Detect which cell encompasses the target text, then output its [X, Y] center coordinate. 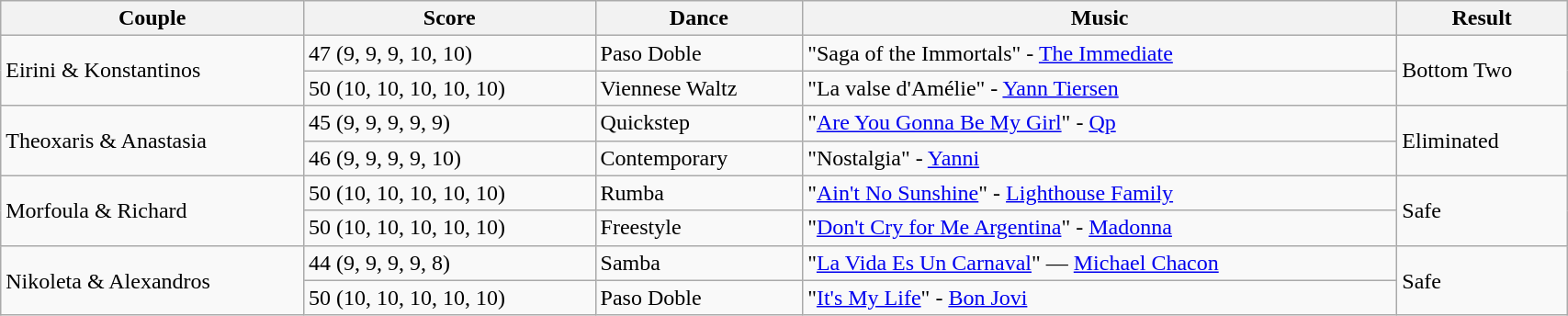
46 (9, 9, 9, 9, 10) [449, 158]
47 (9, 9, 9, 10, 10) [449, 53]
"Nostalgia" - Yanni [1100, 158]
"Are You Gonna Be My Girl" - Qp [1100, 123]
Eirini & Konstantinos [152, 71]
Viennese Waltz [699, 88]
Eliminated [1483, 141]
Nikoleta & Alexandros [152, 280]
Freestyle [699, 228]
Quickstep [699, 123]
"Don't Cry for Me Argentina" - Madonna [1100, 228]
Music [1100, 18]
Score [449, 18]
Bottom Two [1483, 71]
Theoxaris & Anastasia [152, 141]
Dance [699, 18]
Contemporary [699, 158]
"Saga of the Immortals" - The Immediate [1100, 53]
Samba [699, 263]
44 (9, 9, 9, 9, 8) [449, 263]
"Ain't No Sunshine" - Lighthouse Family [1100, 193]
Morfoula & Richard [152, 210]
Result [1483, 18]
"La valse d'Amélie" - Yann Tiersen [1100, 88]
"It's My Life" - Bon Jovi [1100, 298]
Rumba [699, 193]
"La Vida Es Un Carnaval" — Michael Chacon [1100, 263]
45 (9, 9, 9, 9, 9) [449, 123]
Couple [152, 18]
